Scan for the cell matching the given text and deliver its [x, y] coordinate at center. 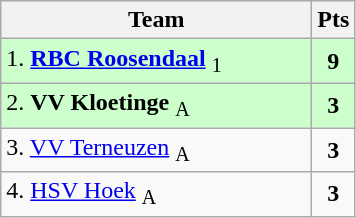
3. VV Terneuzen A [156, 150]
Pts [334, 20]
2. VV Kloetinge A [156, 105]
Team [156, 20]
9 [334, 61]
4. HSV Hoek A [156, 194]
1. RBC Roosendaal 1 [156, 61]
